For the text-containing cell, return its midpoint in (X, Y) coordinate format. 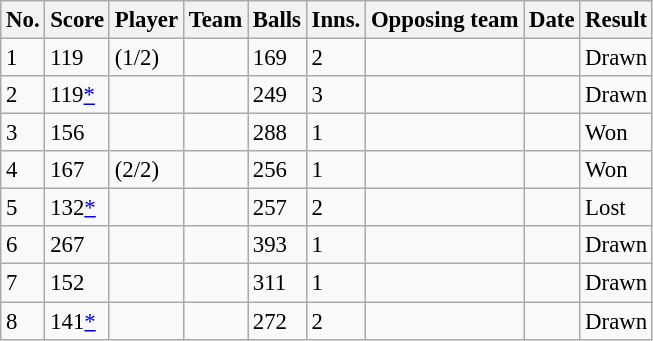
119* (78, 95)
152 (78, 283)
119 (78, 58)
Team (215, 20)
Balls (278, 20)
169 (278, 58)
Player (146, 20)
7 (23, 283)
Opposing team (445, 20)
(2/2) (146, 170)
No. (23, 20)
141* (78, 321)
4 (23, 170)
132* (78, 208)
256 (278, 170)
6 (23, 245)
267 (78, 245)
393 (278, 245)
311 (278, 283)
Score (78, 20)
8 (23, 321)
Result (616, 20)
156 (78, 133)
257 (278, 208)
Date (552, 20)
167 (78, 170)
5 (23, 208)
288 (278, 133)
Lost (616, 208)
249 (278, 95)
Inns. (336, 20)
(1/2) (146, 58)
272 (278, 321)
